Determine the [x, y] coordinate at the center of the cell enclosing the given text.  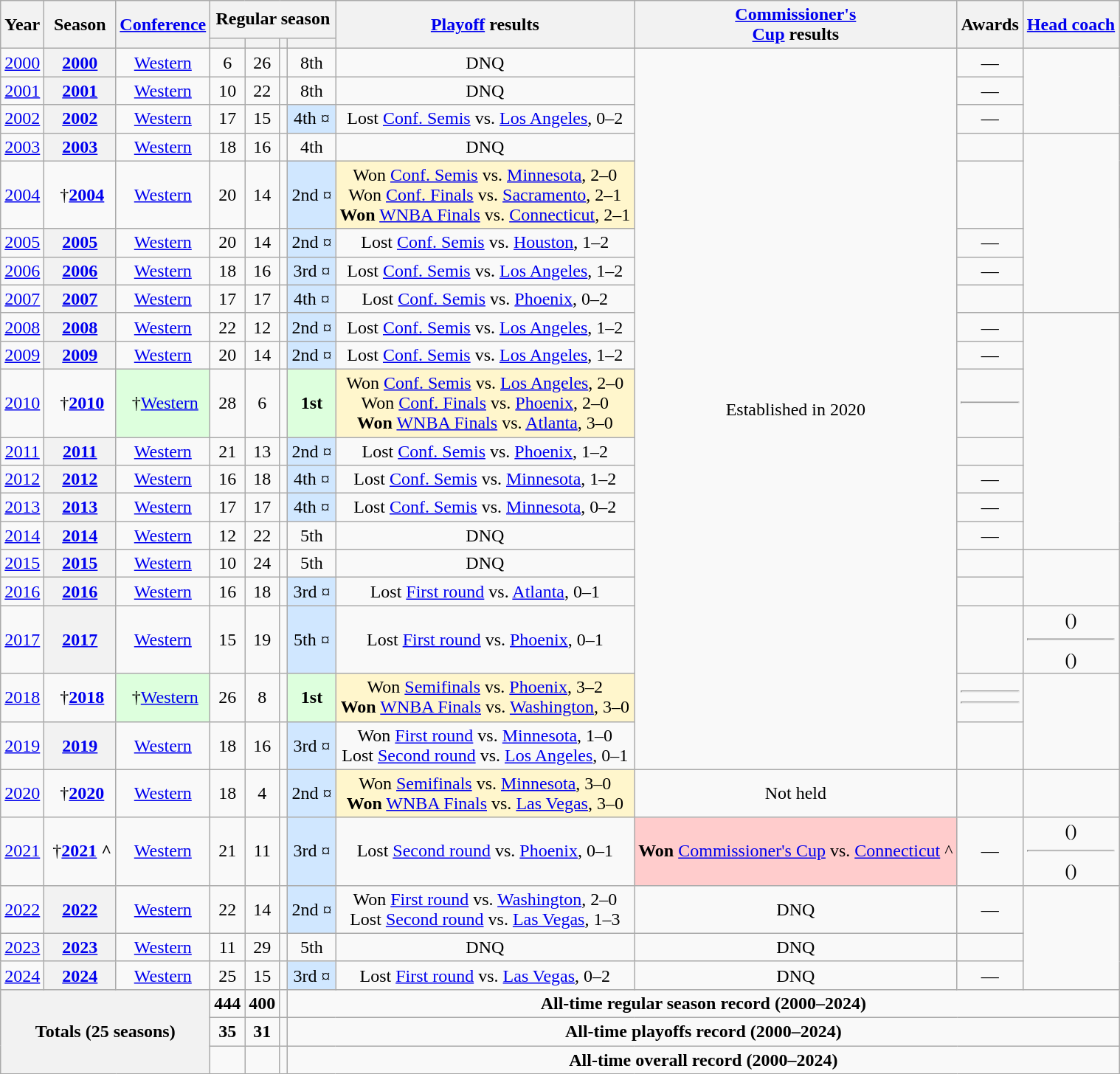
Conference [163, 25]
Lost First round vs. Las Vegas, 0–2 [485, 975]
Won First round vs. Washington, 2–0Lost Second round vs. Las Vegas, 1–3 [485, 909]
Lost Conf. Semis vs. Los Angeles, 0–2 [485, 119]
4th [311, 147]
†2004 [80, 195]
Lost First round vs. Atlanta, 0–1 [485, 592]
31 [263, 1031]
Lost Conf. Semis vs. Phoenix, 1–2 [485, 451]
Lost Conf. Semis vs. Phoenix, 0–2 [485, 299]
Won Conf. Semis vs. Minnesota, 2–0Won Conf. Finals vs. Sacramento, 2–1Won WNBA Finals vs. Connecticut, 2–1 [485, 195]
Year [22, 25]
All-time regular season record (2000–2024) [704, 1003]
Lost Conf. Semis vs. Minnesota, 0–2 [485, 507]
†2018 [80, 698]
Season [80, 25]
5th ¤ [311, 640]
8 [263, 698]
Totals (25 seasons) [106, 1031]
2010 [22, 403]
2004 [22, 195]
Not held [795, 794]
Won First round vs. Minnesota, 1–0Lost Second round vs. Los Angeles, 0–1 [485, 745]
Established in 2020 [795, 409]
†2020 [80, 794]
19 [263, 640]
Awards [990, 25]
Won Conf. Semis vs. Los Angeles, 2–0Won Conf. Finals vs. Phoenix, 2–0Won WNBA Finals vs. Atlanta, 3–0 [485, 403]
Won Commissioner's Cup vs. Connecticut ^ [795, 851]
444 [227, 1003]
2018 [22, 698]
13 [263, 451]
400 [263, 1003]
24 [263, 564]
4 [263, 794]
35 [227, 1031]
29 [263, 947]
Commissioner'sCup results [795, 25]
†2021 ^ [80, 851]
Lost First round vs. Phoenix, 0–1 [485, 640]
2020 [22, 794]
Playoff results [485, 25]
2021 [22, 851]
25 [227, 975]
Lost Conf. Semis vs. Houston, 1–2 [485, 243]
Lost Conf. Semis vs. Minnesota, 1–2 [485, 479]
†2010 [80, 403]
All-time overall record (2000–2024) [704, 1060]
All-time playoffs record (2000–2024) [704, 1031]
Won Semifinals vs. Phoenix, 3–2Won WNBA Finals vs. Washington, 3–0 [485, 698]
Head coach [1071, 25]
28 [227, 403]
Won Semifinals vs. Minnesota, 3–0Won WNBA Finals vs. Las Vegas, 3–0 [485, 794]
Regular season [273, 19]
Lost Second round vs. Phoenix, 0–1 [485, 851]
